Search for the cell housing the specified text and yield its (x, y) center coordinate. 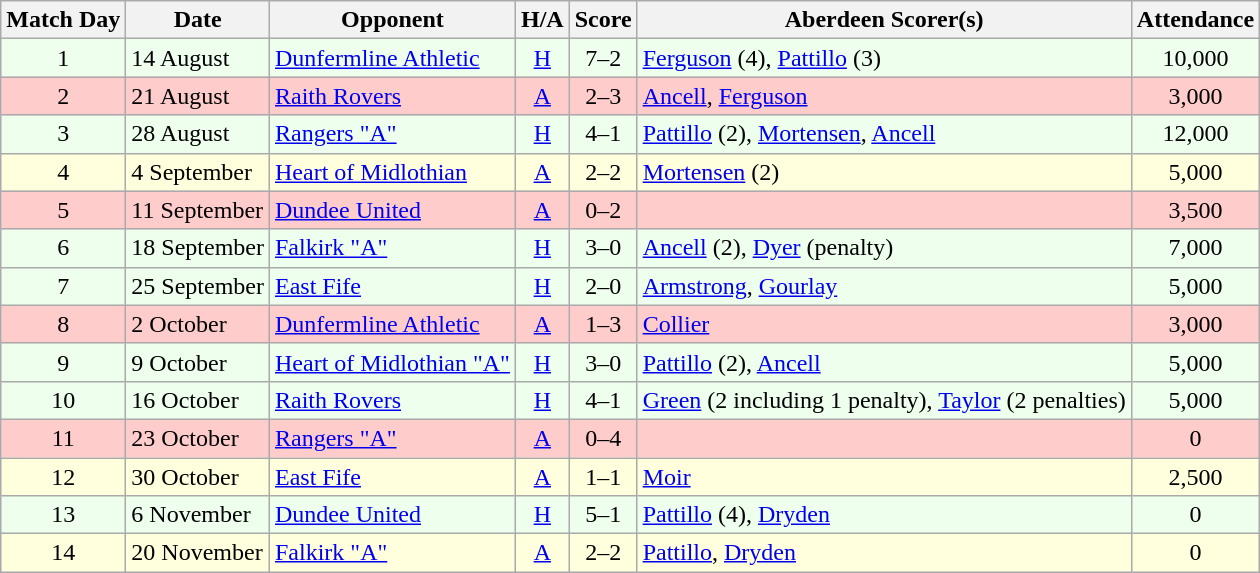
Armstrong, Gourlay (884, 286)
25 September (198, 286)
Green (2 including 1 penalty), Taylor (2 penalties) (884, 400)
2,500 (1195, 477)
12,000 (1195, 134)
7,000 (1195, 248)
Moir (884, 477)
3,500 (1195, 210)
2–0 (603, 286)
23 October (198, 438)
Mortensen (2) (884, 172)
1–1 (603, 477)
12 (64, 477)
5 (64, 210)
Heart of Midlothian "A" (392, 362)
4 (64, 172)
11 September (198, 210)
10 (64, 400)
Opponent (392, 20)
16 October (198, 400)
14 (64, 553)
21 August (198, 96)
H/A (542, 20)
8 (64, 324)
3 (64, 134)
Pattillo, Dryden (884, 553)
1 (64, 58)
20 November (198, 553)
Ferguson (4), Pattillo (3) (884, 58)
9 (64, 362)
Pattillo (2), Ancell (884, 362)
10,000 (1195, 58)
6 November (198, 515)
Heart of Midlothian (392, 172)
Ancell, Ferguson (884, 96)
Attendance (1195, 20)
4 September (198, 172)
9 October (198, 362)
0–2 (603, 210)
30 October (198, 477)
18 September (198, 248)
Pattillo (4), Dryden (884, 515)
14 August (198, 58)
Ancell (2), Dyer (penalty) (884, 248)
0–4 (603, 438)
Match Day (64, 20)
2–3 (603, 96)
13 (64, 515)
2 October (198, 324)
Pattillo (2), Mortensen, Ancell (884, 134)
Date (198, 20)
6 (64, 248)
2 (64, 96)
Aberdeen Scorer(s) (884, 20)
5–1 (603, 515)
7 (64, 286)
Score (603, 20)
28 August (198, 134)
11 (64, 438)
Collier (884, 324)
7–2 (603, 58)
1–3 (603, 324)
